Provide the [x, y] coordinate of the cell's center where the given text is located.  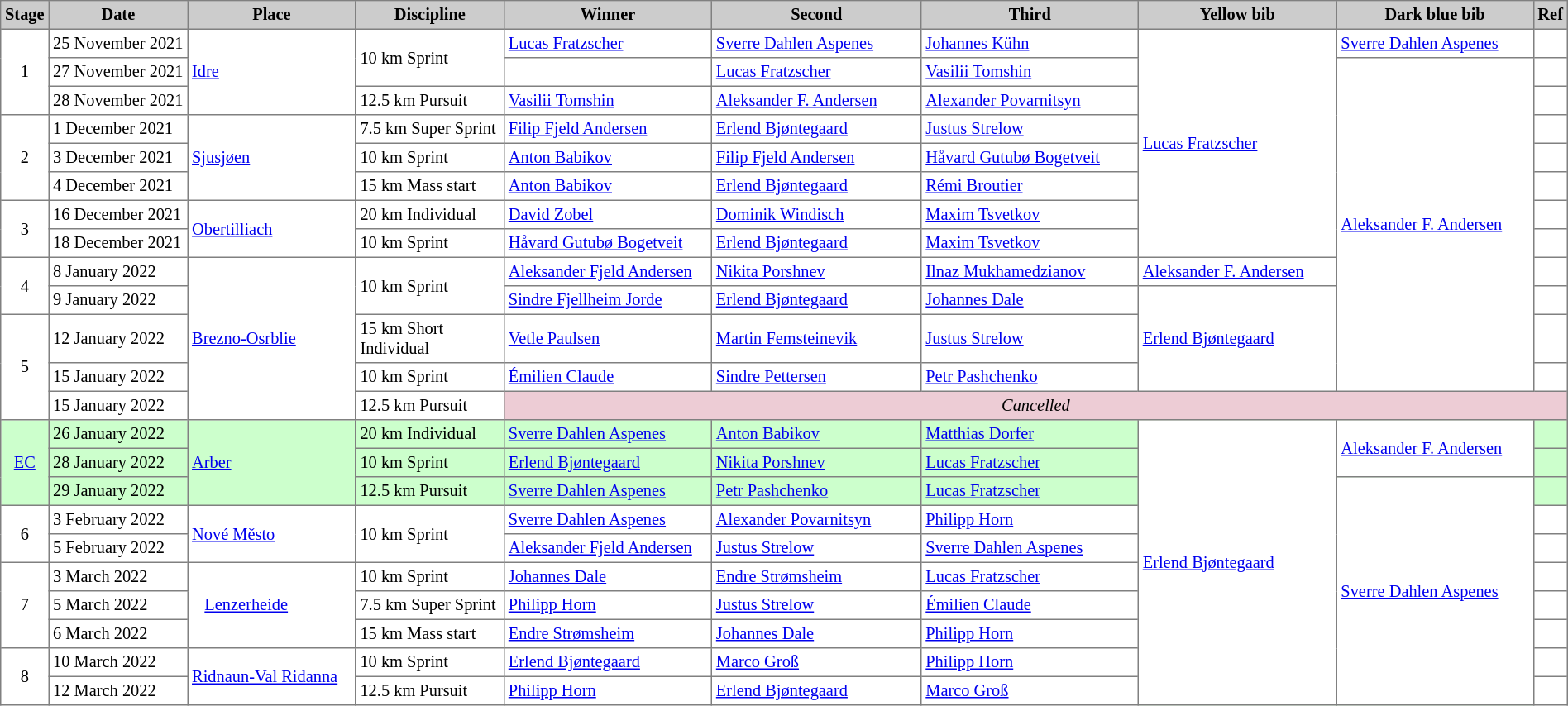
Arber [271, 463]
5 March 2022 [118, 605]
Sindre Pettersen [817, 377]
Brezno-Osrblie [271, 338]
12 March 2022 [118, 690]
Stage [25, 15]
Obertilliach [271, 228]
Discipline [430, 15]
Yellow bib [1237, 15]
Sjusjøen [271, 158]
5 February 2022 [118, 548]
1 [25, 72]
Date [118, 15]
18 December 2021 [118, 243]
5 [25, 367]
3 December 2021 [118, 157]
8 January 2022 [118, 271]
Rémi Broutier [1030, 186]
16 December 2021 [118, 214]
Lenzerheide [271, 605]
8 [25, 676]
Sindre Fjellheim Jorde [609, 300]
Third [1030, 15]
Vetle Paulsen [609, 338]
7 [25, 605]
28 January 2022 [118, 462]
3 February 2022 [118, 519]
3 March 2022 [118, 576]
Ridnaun-Val Ridanna [271, 676]
Second [817, 15]
Idre [271, 72]
6 [25, 534]
25 November 2021 [118, 43]
26 January 2022 [118, 434]
Dark blue bib [1435, 15]
Johannes Kühn [1030, 43]
10 March 2022 [118, 662]
Martin Femsteinevik [817, 338]
2 [25, 158]
9 January 2022 [118, 300]
Nové Město [271, 534]
29 January 2022 [118, 491]
Сancelled [1036, 405]
Winner [609, 15]
27 November 2021 [118, 72]
4 [25, 286]
6 March 2022 [118, 633]
Ref [1550, 15]
David Zobel [609, 214]
1 December 2021 [118, 129]
12 January 2022 [118, 338]
28 November 2021 [118, 100]
Dominik Windisch [817, 214]
Place [271, 15]
3 [25, 228]
EC [25, 463]
Ilnaz Mukhamedzianov [1030, 271]
Matthias Dorfer [1030, 434]
4 December 2021 [118, 186]
15 km Short Individual [430, 338]
